For the text-containing cell, return its midpoint in [x, y] coordinate format. 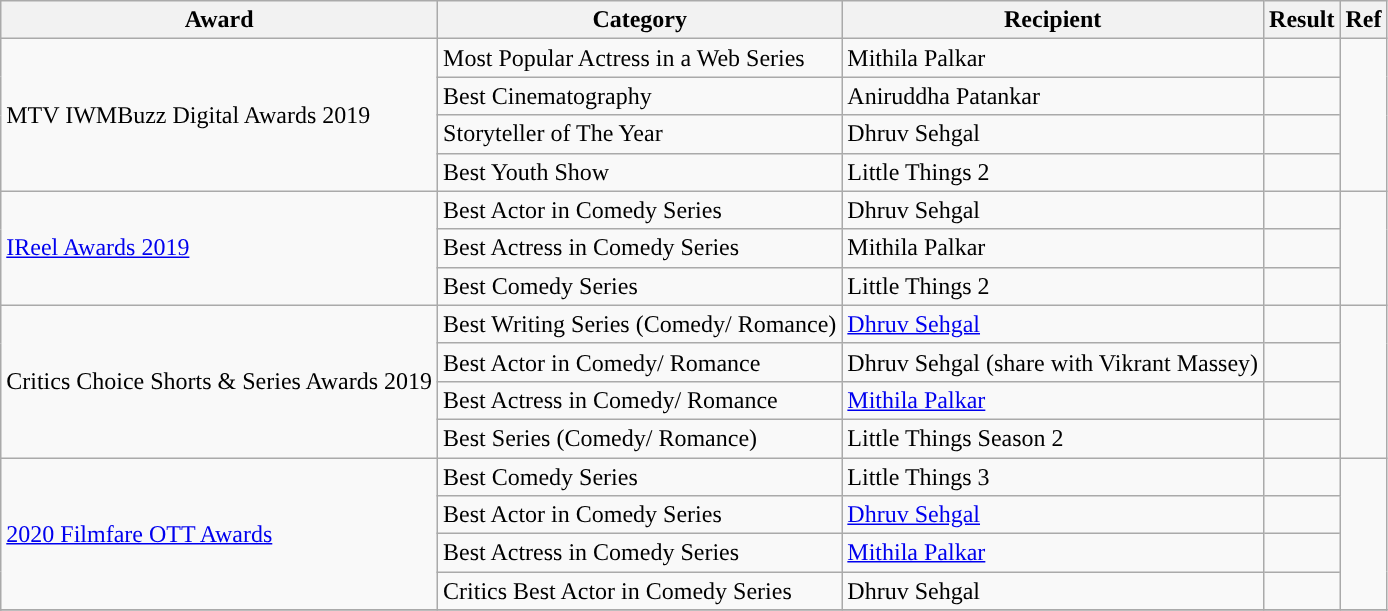
Result [1302, 20]
Dhruv Sehgal (share with Vikrant Massey) [1053, 362]
Critics Choice Shorts & Series Awards 2019 [220, 381]
Ref [1364, 20]
IReel Awards 2019 [220, 248]
Critics Best Actor in Comedy Series [640, 591]
Most Popular Actress in a Web Series [640, 58]
Category [640, 20]
Best Cinematography [640, 96]
Storyteller of The Year [640, 134]
Recipient [1053, 20]
Best Actress in Comedy/ Romance [640, 400]
Best Series (Comedy/ Romance) [640, 438]
Aniruddha Patankar [1053, 96]
Little Things 3 [1053, 477]
Best Youth Show [640, 172]
Little Things Season 2 [1053, 438]
Best Actor in Comedy/ Romance [640, 362]
Award [220, 20]
MTV IWMBuzz Digital Awards 2019 [220, 115]
2020 Filmfare OTT Awards [220, 534]
Best Writing Series (Comedy/ Romance) [640, 324]
